Return (X, Y) of the center of cell containing provided text 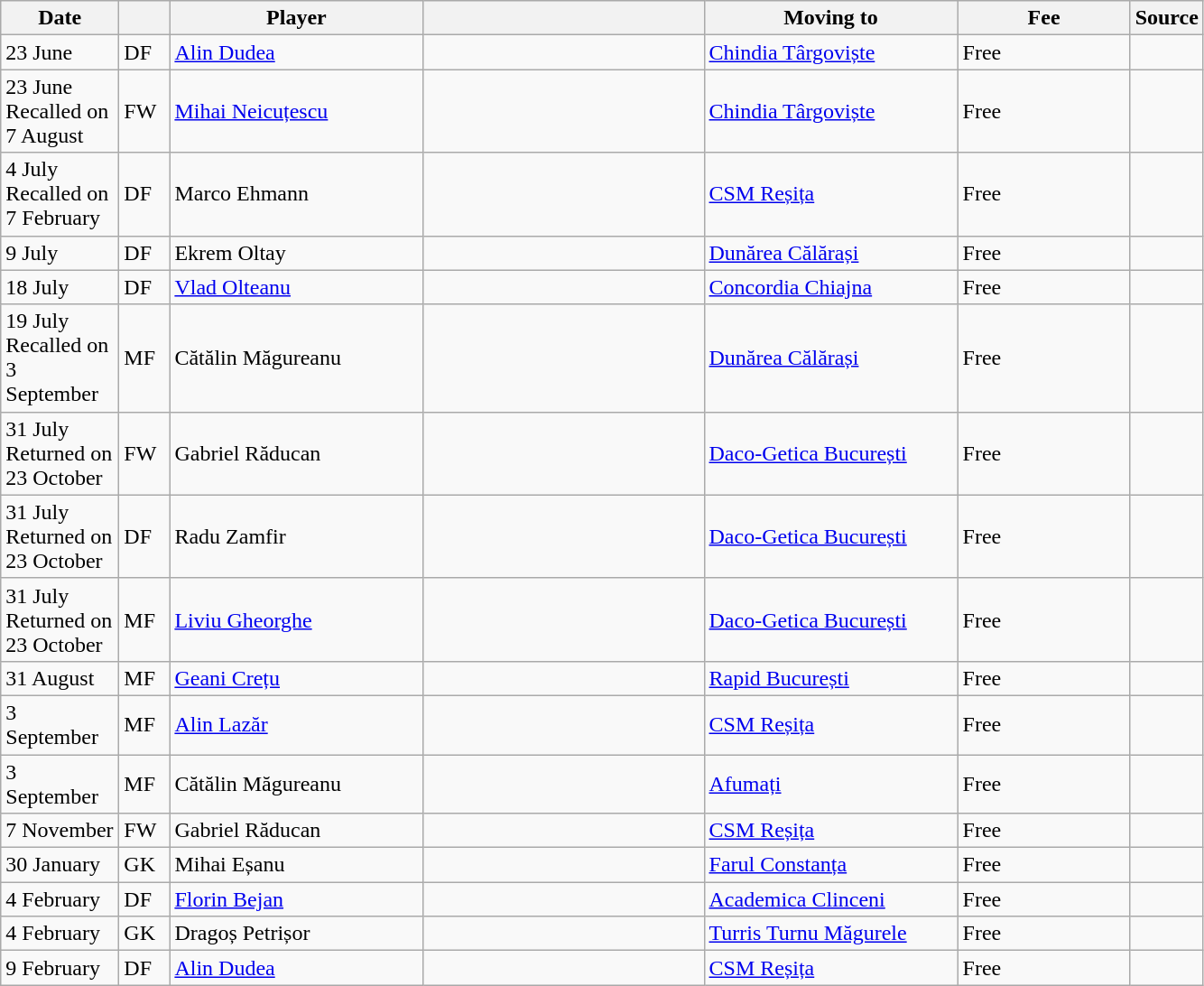
Turris Turnu Măgurele (830, 934)
Source (1166, 18)
31 August (60, 678)
Liviu Gheorghe (296, 619)
Radu Zamfir (296, 536)
Farul Constanța (830, 865)
Florin Bejan (296, 899)
Dragoș Petrișor (296, 934)
Rapid București (830, 678)
Geani Crețu (296, 678)
Concordia Chiajna (830, 287)
Alin Lazăr (296, 724)
Afumați (830, 784)
Ekrem Oltay (296, 253)
9 February (60, 968)
23 June (60, 52)
Academica Clinceni (830, 899)
Moving to (830, 18)
Marco Ehmann (296, 194)
Player (296, 18)
Date (60, 18)
4 JulyRecalled on7 February (60, 194)
30 January (60, 865)
Vlad Olteanu (296, 287)
Fee (1043, 18)
9 July (60, 253)
Mihai Eșanu (296, 865)
Mihai Neicuțescu (296, 111)
23 JuneRecalled on7 August (60, 111)
7 November (60, 831)
18 July (60, 287)
19 JulyRecalled on3 September (60, 358)
